Return (x, y) of the center of cell containing provided text 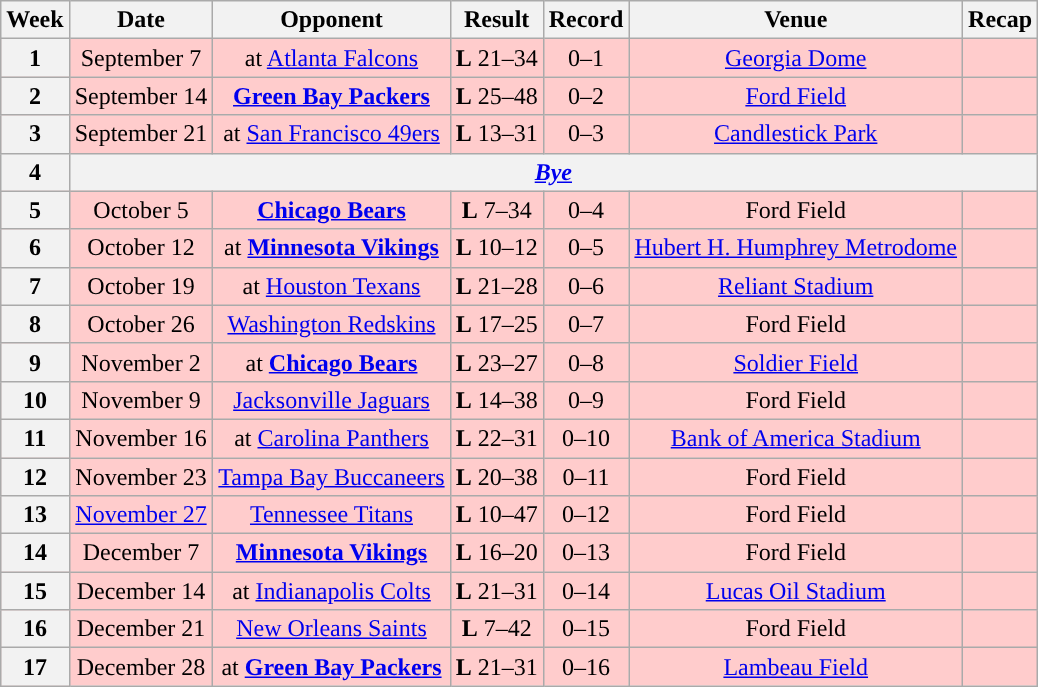
0–9 (586, 400)
Lambeau Field (796, 667)
0–2 (586, 96)
14 (35, 553)
0–16 (586, 667)
December 14 (141, 591)
at Chicago Bears (332, 362)
Washington Redskins (332, 324)
Green Bay Packers (332, 96)
11 (35, 438)
November 9 (141, 400)
October 19 (141, 286)
November 23 (141, 477)
December 28 (141, 667)
November 27 (141, 515)
L 22–31 (496, 438)
New Orleans Saints (332, 629)
0–3 (586, 134)
0–5 (586, 248)
Venue (796, 20)
L 20–38 (496, 477)
3 (35, 134)
Result (496, 20)
at Green Bay Packers (332, 667)
Candlestick Park (796, 134)
at Indianapolis Colts (332, 591)
Georgia Dome (796, 58)
L 7–34 (496, 210)
L 21–34 (496, 58)
Soldier Field (796, 362)
L 10–12 (496, 248)
7 (35, 286)
L 16–20 (496, 553)
September 7 (141, 58)
0–4 (586, 210)
0–14 (586, 591)
Bank of America Stadium (796, 438)
L 14–38 (496, 400)
0–13 (586, 553)
Jacksonville Jaguars (332, 400)
4 (35, 172)
December 7 (141, 553)
L 10–47 (496, 515)
L 17–25 (496, 324)
17 (35, 667)
Bye (553, 172)
at Minnesota Vikings (332, 248)
Date (141, 20)
September 14 (141, 96)
0–7 (586, 324)
0–8 (586, 362)
Chicago Bears (332, 210)
16 (35, 629)
15 (35, 591)
10 (35, 400)
Recap (1000, 20)
9 (35, 362)
2 (35, 96)
at Carolina Panthers (332, 438)
L 25–48 (496, 96)
6 (35, 248)
at Atlanta Falcons (332, 58)
13 (35, 515)
L 7–42 (496, 629)
October 5 (141, 210)
0–15 (586, 629)
Opponent (332, 20)
5 (35, 210)
L 13–31 (496, 134)
Minnesota Vikings (332, 553)
at Houston Texans (332, 286)
L 21–28 (496, 286)
0–11 (586, 477)
October 12 (141, 248)
Tampa Bay Buccaneers (332, 477)
December 21 (141, 629)
Week (35, 20)
0–6 (586, 286)
0–12 (586, 515)
0–1 (586, 58)
12 (35, 477)
Record (586, 20)
Lucas Oil Stadium (796, 591)
November 2 (141, 362)
8 (35, 324)
October 26 (141, 324)
1 (35, 58)
Reliant Stadium (796, 286)
Tennessee Titans (332, 515)
at San Francisco 49ers (332, 134)
Hubert H. Humphrey Metrodome (796, 248)
0–10 (586, 438)
L 23–27 (496, 362)
September 21 (141, 134)
November 16 (141, 438)
